Output the (x, y) coordinate of the center of the cell containing the given text.  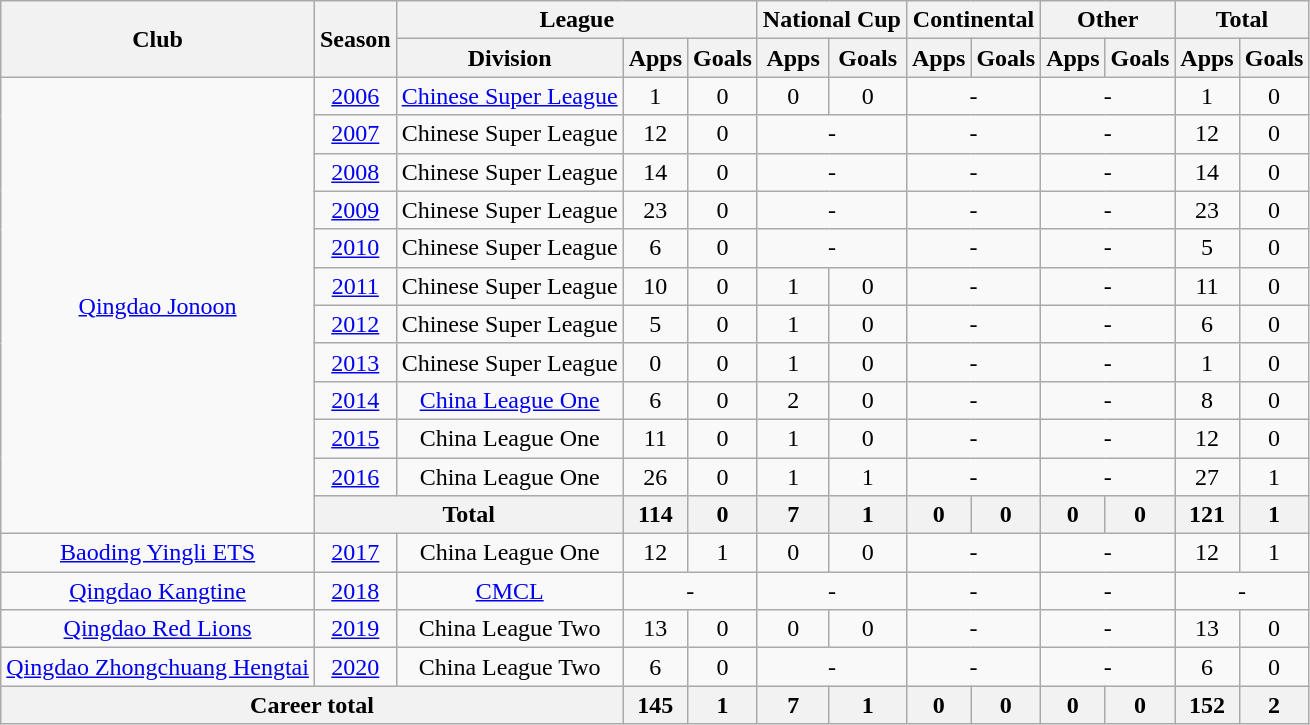
Season (355, 39)
8 (1207, 400)
Other (1108, 20)
2015 (355, 438)
Career total (312, 705)
2013 (355, 362)
145 (655, 705)
2009 (355, 210)
152 (1207, 705)
121 (1207, 515)
2012 (355, 324)
Continental (973, 20)
Qingdao Zhongchuang Hengtai (158, 667)
114 (655, 515)
2017 (355, 553)
Qingdao Jonoon (158, 306)
10 (655, 286)
2019 (355, 629)
27 (1207, 477)
Division (510, 58)
2007 (355, 134)
2018 (355, 591)
2014 (355, 400)
2008 (355, 172)
CMCL (510, 591)
2006 (355, 96)
2010 (355, 248)
League (576, 20)
2011 (355, 286)
2020 (355, 667)
National Cup (832, 20)
2016 (355, 477)
26 (655, 477)
Qingdao Kangtine (158, 591)
Baoding Yingli ETS (158, 553)
Club (158, 39)
Qingdao Red Lions (158, 629)
